Search for the cell housing the specified text and yield its [x, y] center coordinate. 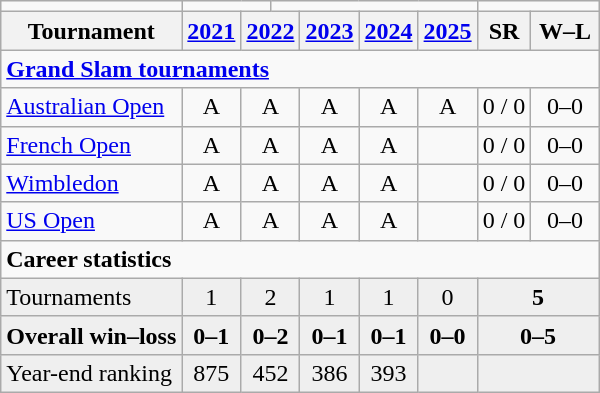
2024 [388, 31]
2023 [330, 31]
Australian Open [92, 107]
SR [504, 31]
2021 [212, 31]
5 [538, 297]
Overall win–loss [92, 335]
Grand Slam tournaments [300, 69]
W–L [565, 31]
386 [330, 373]
Tournament [92, 31]
0–5 [538, 335]
0–2 [270, 335]
393 [388, 373]
2022 [270, 31]
Year-end ranking [92, 373]
US Open [92, 221]
Career statistics [300, 259]
875 [212, 373]
2025 [448, 31]
452 [270, 373]
0 [448, 297]
French Open [92, 145]
Tournaments [92, 297]
Wimbledon [92, 183]
2 [270, 297]
